Search for the cell housing the specified text and yield its (x, y) center coordinate. 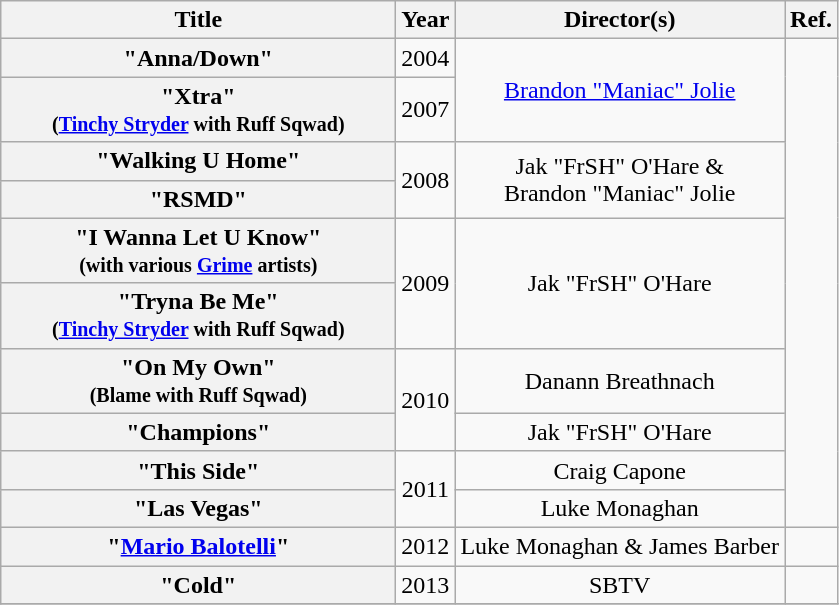
2012 (426, 546)
Ref. (812, 20)
"Cold" (198, 585)
2008 (426, 180)
"I Wanna Let U Know" (with various Grime artists) (198, 250)
"Xtra" (Tinchy Stryder with Ruff Sqwad) (198, 110)
Danann Breathnach (620, 380)
Title (198, 20)
"Mario Balotelli" (198, 546)
"Champions" (198, 432)
SBTV (620, 585)
"Tryna Be Me" (Tinchy Stryder with Ruff Sqwad) (198, 316)
Year (426, 20)
Brandon "Maniac" Jolie (620, 90)
2011 (426, 489)
2004 (426, 58)
Craig Capone (620, 470)
"On My Own" (Blame with Ruff Sqwad) (198, 380)
"Walking U Home" (198, 161)
"Las Vegas" (198, 508)
2007 (426, 110)
2010 (426, 400)
Director(s) (620, 20)
"Anna/Down" (198, 58)
Jak "FrSH" O'Hare &Brandon "Maniac" Jolie (620, 180)
"RSMD" (198, 199)
Luke Monaghan (620, 508)
"This Side" (198, 470)
Luke Monaghan & James Barber (620, 546)
2009 (426, 283)
2013 (426, 585)
